For the text-containing cell, return its midpoint in [X, Y] coordinate format. 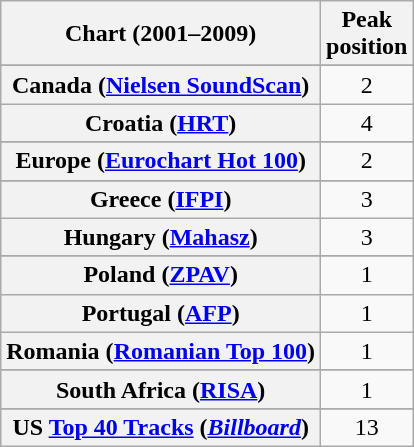
Greece (IFPI) [161, 199]
Croatia (HRT) [161, 123]
Poland (ZPAV) [161, 275]
US Top 40 Tracks (Billboard) [161, 427]
Peakposition [367, 34]
13 [367, 427]
Europe (Eurochart Hot 100) [161, 161]
Canada (Nielsen SoundScan) [161, 85]
4 [367, 123]
Chart (2001–2009) [161, 34]
South Africa (RISA) [161, 389]
Portugal (AFP) [161, 313]
Romania (Romanian Top 100) [161, 351]
Hungary (Mahasz) [161, 237]
